Detect which cell encompasses the target text, then output its (x, y) center coordinate. 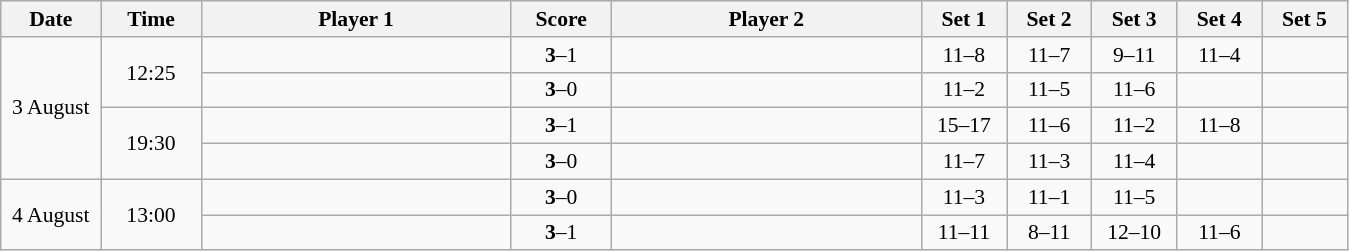
11–1 (1048, 197)
4 August (51, 214)
Set 4 (1220, 19)
Date (51, 19)
Player 2 (766, 19)
Score (561, 19)
11–11 (964, 233)
13:00 (151, 214)
Set 3 (1134, 19)
Set 5 (1304, 19)
19:30 (151, 144)
3 August (51, 108)
12:25 (151, 72)
9–11 (1134, 55)
Time (151, 19)
Set 1 (964, 19)
Set 2 (1048, 19)
15–17 (964, 126)
8–11 (1048, 233)
Player 1 (356, 19)
12–10 (1134, 233)
